Provide the (x, y) coordinate of the cell's center where the given text is located.  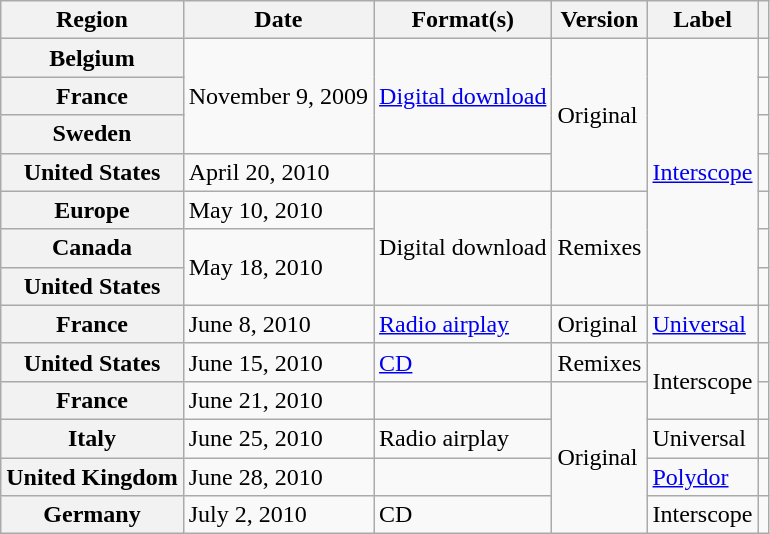
November 9, 2009 (278, 96)
Canada (92, 248)
April 20, 2010 (278, 172)
June 15, 2010 (278, 362)
Europe (92, 210)
Germany (92, 515)
Date (278, 20)
Belgium (92, 58)
United Kingdom (92, 477)
June 8, 2010 (278, 324)
Format(s) (463, 20)
May 18, 2010 (278, 267)
Italy (92, 438)
Version (600, 20)
Sweden (92, 134)
June 21, 2010 (278, 400)
Polydor (702, 477)
Region (92, 20)
July 2, 2010 (278, 515)
June 25, 2010 (278, 438)
June 28, 2010 (278, 477)
May 10, 2010 (278, 210)
Label (702, 20)
